Scan for the cell matching the given text and deliver its (X, Y) coordinate at center. 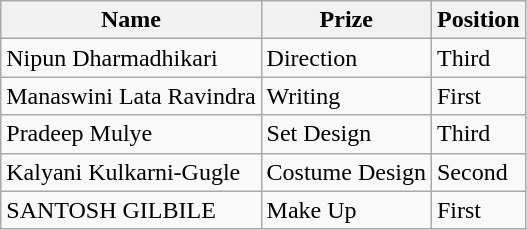
Second (478, 172)
Manaswini Lata Ravindra (131, 96)
Set Design (346, 134)
Kalyani Kulkarni-Gugle (131, 172)
Position (478, 20)
Make Up (346, 210)
Writing (346, 96)
Costume Design (346, 172)
Nipun Dharmadhikari (131, 58)
Direction (346, 58)
Name (131, 20)
Prize (346, 20)
Pradeep Mulye (131, 134)
SANTOSH GILBILE (131, 210)
